Return the (x, y) coordinate for the center point of the cell that contains the specified text.  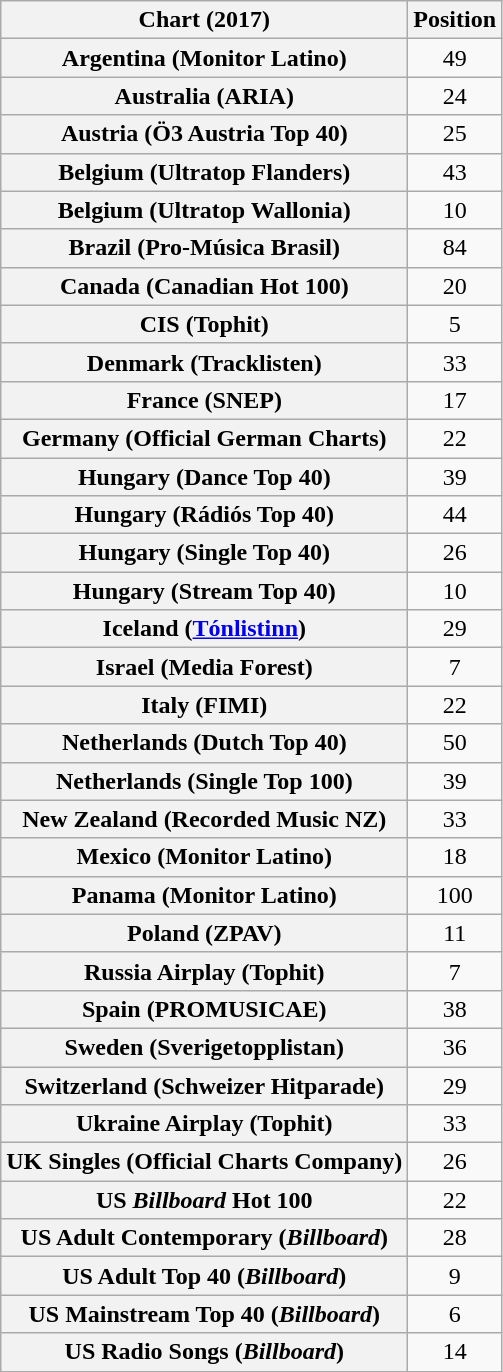
Hungary (Single Top 40) (204, 553)
New Zealand (Recorded Music NZ) (204, 819)
US Radio Songs (Billboard) (204, 1352)
50 (455, 743)
Poland (ZPAV) (204, 933)
24 (455, 96)
11 (455, 933)
France (SNEP) (204, 400)
84 (455, 248)
18 (455, 857)
Chart (2017) (204, 20)
Netherlands (Dutch Top 40) (204, 743)
Belgium (Ultratop Flanders) (204, 172)
CIS (Tophit) (204, 324)
100 (455, 895)
US Adult Top 40 (Billboard) (204, 1276)
25 (455, 134)
Spain (PROMUSICAE) (204, 1009)
43 (455, 172)
US Adult Contemporary (Billboard) (204, 1238)
5 (455, 324)
Austria (Ö3 Austria Top 40) (204, 134)
28 (455, 1238)
9 (455, 1276)
Israel (Media Forest) (204, 667)
Hungary (Stream Top 40) (204, 591)
49 (455, 58)
Hungary (Rádiós Top 40) (204, 515)
17 (455, 400)
Brazil (Pro-Música Brasil) (204, 248)
Australia (ARIA) (204, 96)
Panama (Monitor Latino) (204, 895)
UK Singles (Official Charts Company) (204, 1162)
Denmark (Tracklisten) (204, 362)
Italy (FIMI) (204, 705)
US Billboard Hot 100 (204, 1200)
Switzerland (Schweizer Hitparade) (204, 1085)
6 (455, 1314)
Hungary (Dance Top 40) (204, 477)
36 (455, 1047)
Netherlands (Single Top 100) (204, 781)
Ukraine Airplay (Tophit) (204, 1124)
Argentina (Monitor Latino) (204, 58)
Russia Airplay (Tophit) (204, 971)
Sweden (Sverigetopplistan) (204, 1047)
Germany (Official German Charts) (204, 438)
US Mainstream Top 40 (Billboard) (204, 1314)
44 (455, 515)
Position (455, 20)
Mexico (Monitor Latino) (204, 857)
38 (455, 1009)
Belgium (Ultratop Wallonia) (204, 210)
20 (455, 286)
14 (455, 1352)
Canada (Canadian Hot 100) (204, 286)
Iceland (Tónlistinn) (204, 629)
